Find where the given text appears and provide that cell's center as [X, Y] coordinate. 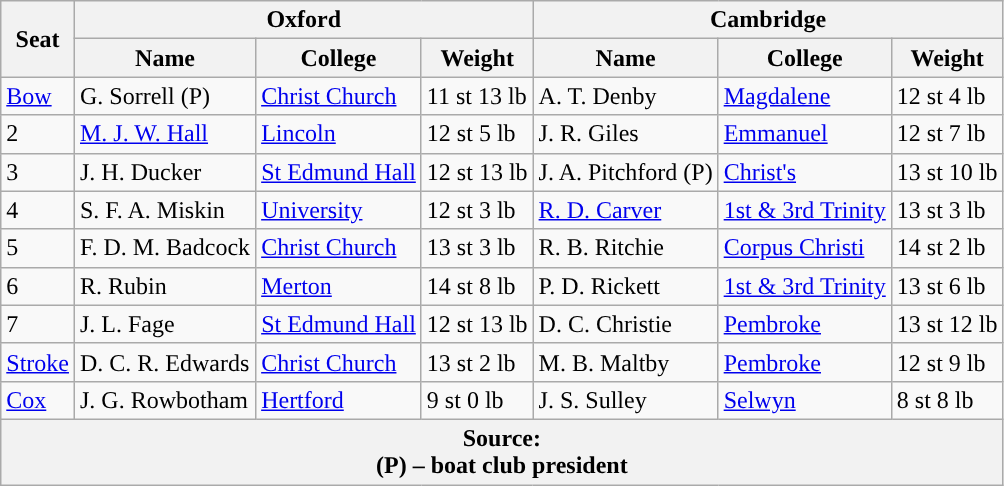
13 st 6 lb [947, 286]
11 st 13 lb [477, 96]
13 st 2 lb [477, 362]
J. A. Pitchford (P) [626, 172]
A. T. Denby [626, 96]
D. C. Christie [626, 324]
J. S. Sulley [626, 400]
Merton [339, 286]
13 st 12 lb [947, 324]
M. B. Maltby [626, 362]
J. R. Giles [626, 134]
Oxford [304, 20]
Lincoln [339, 134]
2 [38, 134]
P. D. Rickett [626, 286]
D. C. R. Edwards [164, 362]
Bow [38, 96]
R. B. Ritchie [626, 248]
R. Rubin [164, 286]
Magdalene [804, 96]
14 st 2 lb [947, 248]
14 st 8 lb [477, 286]
6 [38, 286]
3 [38, 172]
12 st 3 lb [477, 210]
J. G. Rowbotham [164, 400]
R. D. Carver [626, 210]
F. D. M. Badcock [164, 248]
5 [38, 248]
7 [38, 324]
9 st 0 lb [477, 400]
Seat [38, 39]
Corpus Christi [804, 248]
12 st 7 lb [947, 134]
Cox [38, 400]
13 st 10 lb [947, 172]
G. Sorrell (P) [164, 96]
Source:(P) – boat club president [502, 452]
University [339, 210]
J. L. Fage [164, 324]
S. F. A. Miskin [164, 210]
8 st 8 lb [947, 400]
Hertford [339, 400]
Selwyn [804, 400]
12 st 4 lb [947, 96]
12 st 9 lb [947, 362]
J. H. Ducker [164, 172]
Emmanuel [804, 134]
4 [38, 210]
Christ's [804, 172]
12 st 5 lb [477, 134]
Cambridge [768, 20]
M. J. W. Hall [164, 134]
Stroke [38, 362]
